From the cell containing the given text, extract its center point as [X, Y] coordinate. 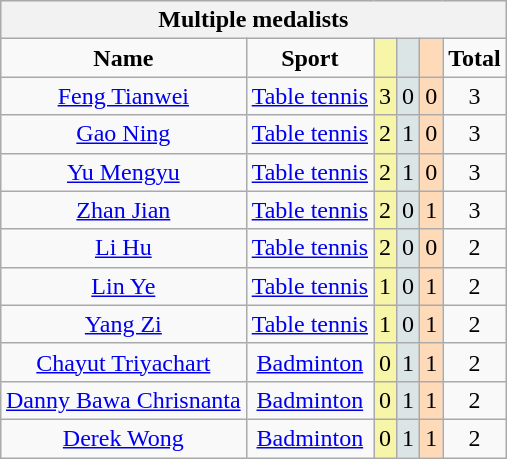
Name [123, 58]
Zhan Jian [123, 210]
Yang Zi [123, 324]
Feng Tianwei [123, 96]
Lin Ye [123, 286]
Multiple medalists [253, 20]
Derek Wong [123, 438]
Sport [310, 58]
Danny Bawa Chrisnanta [123, 400]
Gao Ning [123, 134]
Chayut Triyachart [123, 362]
Li Hu [123, 248]
Total [475, 58]
Yu Mengyu [123, 172]
